From the cell containing the given text, extract its center point as (X, Y) coordinate. 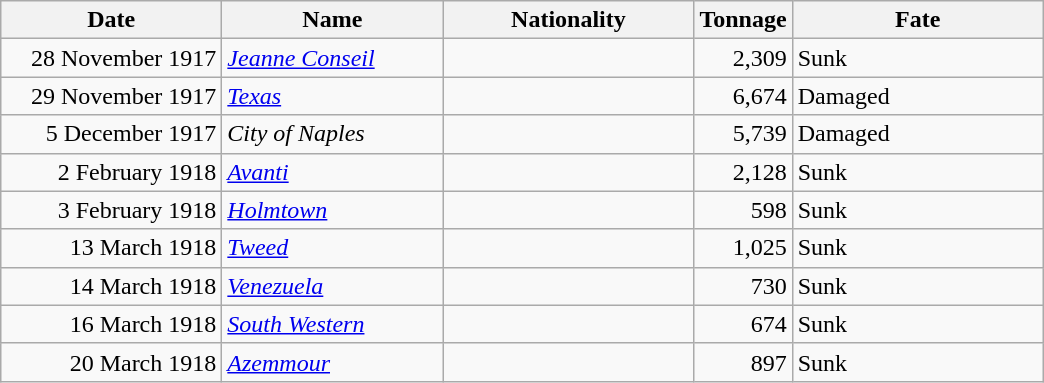
2,309 (743, 58)
Jeanne Conseil (332, 58)
2,128 (743, 172)
5 December 1917 (112, 134)
730 (743, 286)
Name (332, 20)
5,739 (743, 134)
Tonnage (743, 20)
897 (743, 362)
28 November 1917 (112, 58)
29 November 1917 (112, 96)
3 February 1918 (112, 210)
Venezuela (332, 286)
Date (112, 20)
Nationality (568, 20)
Avanti (332, 172)
2 February 1918 (112, 172)
Tweed (332, 248)
City of Naples (332, 134)
Azemmour (332, 362)
1,025 (743, 248)
20 March 1918 (112, 362)
13 March 1918 (112, 248)
674 (743, 324)
South Western (332, 324)
Texas (332, 96)
6,674 (743, 96)
598 (743, 210)
Holmtown (332, 210)
16 March 1918 (112, 324)
Fate (918, 20)
14 March 1918 (112, 286)
